Locate the cell with the specified text and output its (x, y) center coordinate. 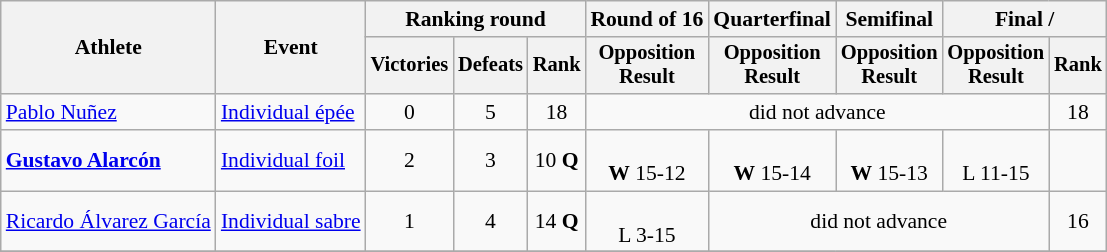
W 15-14 (772, 160)
Individual sabre (291, 222)
Athlete (108, 48)
5 (490, 112)
Event (291, 48)
Quarterfinal (772, 19)
10 Q (557, 160)
Individual épée (291, 112)
W 15-13 (890, 160)
W 15-12 (646, 160)
Pablo Nuñez (108, 112)
Individual foil (291, 160)
1 (410, 222)
2 (410, 160)
4 (490, 222)
Gustavo Alarcón (108, 160)
3 (490, 160)
16 (1078, 222)
Victories (410, 66)
Round of 16 (646, 19)
Ranking round (476, 19)
Semifinal (890, 19)
L 3-15 (646, 222)
14 Q (557, 222)
Defeats (490, 66)
0 (410, 112)
Final / (1025, 19)
Ricardo Álvarez García (108, 222)
L 11-15 (996, 160)
